Scan for the cell matching the given text and deliver its [X, Y] coordinate at center. 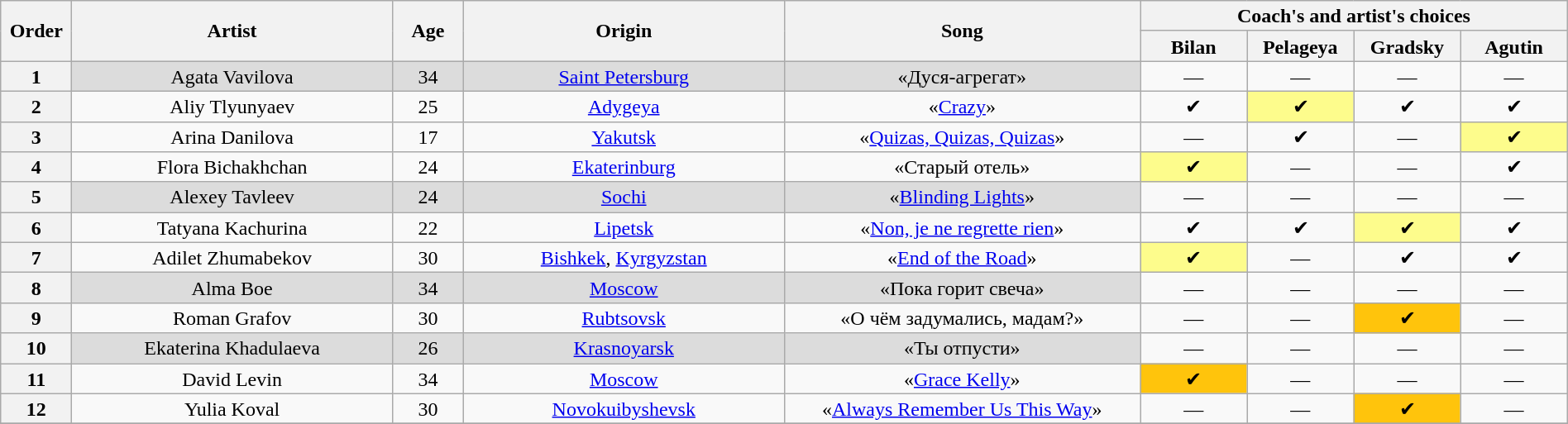
2 [36, 106]
Gradsky [1408, 46]
«Non, je ne regrette rien» [963, 228]
Flora Bichakhchan [232, 167]
1 [36, 76]
25 [428, 106]
«Quizas, Quizas, Quizas» [963, 137]
«Старый отель» [963, 167]
Saint Petersburg [624, 76]
Novokuibyshevsk [624, 408]
Lipetsk [624, 228]
8 [36, 288]
Aliy Tlyunyaev [232, 106]
Bishkek, Kyrgyzstan [624, 258]
«Ты отпусти» [963, 349]
Order [36, 31]
Artist [232, 31]
Pelageya [1300, 46]
22 [428, 228]
4 [36, 167]
Arina Danilova [232, 137]
«О чём задумались, мадам?» [963, 317]
Bilan [1194, 46]
Rubtsovsk [624, 317]
Roman Grafov [232, 317]
«Пока горит свеча» [963, 288]
Origin [624, 31]
David Levin [232, 379]
Agata Vavilova [232, 76]
Yulia Koval [232, 408]
Adilet Zhumabekov [232, 258]
«End of the Road» [963, 258]
3 [36, 137]
11 [36, 379]
Yakutsk [624, 137]
Age [428, 31]
26 [428, 349]
6 [36, 228]
Sochi [624, 197]
17 [428, 137]
Song [963, 31]
«Blinding Lights» [963, 197]
10 [36, 349]
12 [36, 408]
Krasnoyarsk [624, 349]
«Crazy» [963, 106]
7 [36, 258]
9 [36, 317]
«Always Remember Us This Way» [963, 408]
Tatyana Kachurina [232, 228]
Agutin [1513, 46]
Alma Boe [232, 288]
5 [36, 197]
Ekaterinburg [624, 167]
Alexey Tavleev [232, 197]
Coach's and artist's choices [1355, 17]
Ekaterina Khadulaeva [232, 349]
«Grace Kelly» [963, 379]
«Дуся-агрегат» [963, 76]
Adygeya [624, 106]
